Search for the cell housing the specified text and yield its (x, y) center coordinate. 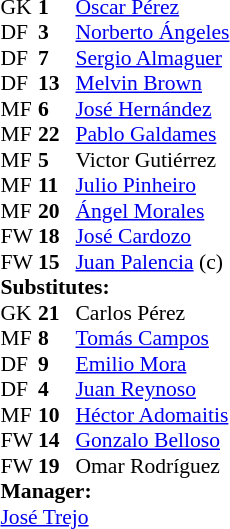
Gonzalo Belloso (152, 441)
9 (57, 364)
3 (57, 33)
13 (57, 83)
José Hernández (152, 109)
18 (57, 237)
4 (57, 389)
Omar Rodríguez (152, 466)
Tomás Campos (152, 339)
Carlos Pérez (152, 313)
7 (57, 58)
Juan Palencia (c) (152, 262)
GK (19, 313)
5 (57, 160)
Sergio Almaguer (152, 58)
Juan Reynoso (152, 389)
Norberto Ángeles (152, 33)
Substitutes: (114, 287)
8 (57, 339)
Victor Gutiérrez (152, 160)
15 (57, 262)
José Cardozo (152, 237)
11 (57, 185)
10 (57, 415)
Manager: (114, 491)
20 (57, 211)
6 (57, 109)
21 (57, 313)
Héctor Adomaitis (152, 415)
Melvin Brown (152, 83)
Pablo Galdames (152, 135)
22 (57, 135)
14 (57, 441)
Emilio Mora (152, 364)
19 (57, 466)
Ángel Morales (152, 211)
Julio Pinheiro (152, 185)
